From the cell containing the given text, extract its center point as [x, y] coordinate. 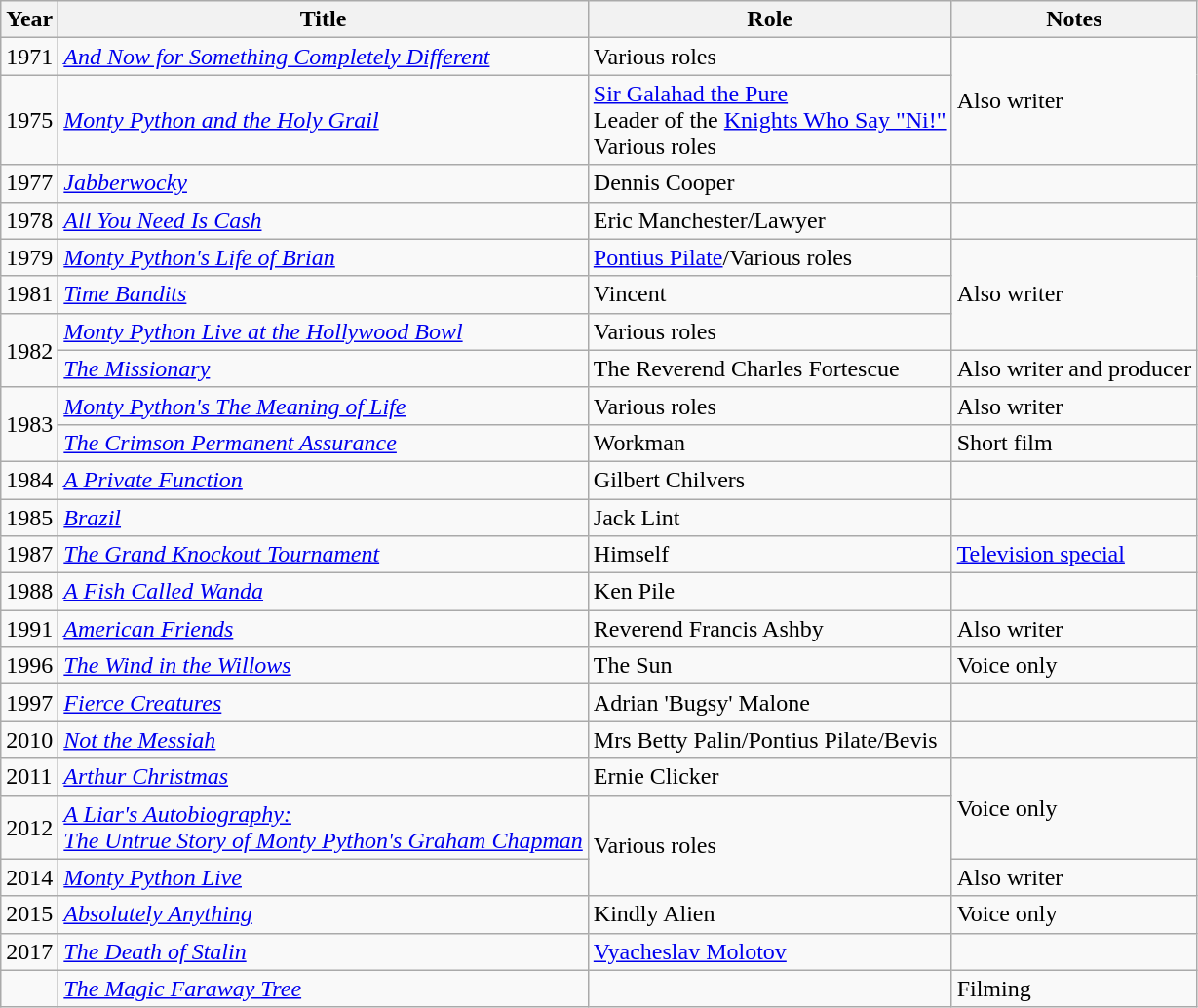
Ernie Clicker [770, 777]
2014 [29, 877]
Television special [1074, 555]
Monty Python and the Holy Grail [324, 120]
1982 [29, 350]
Filming [1074, 989]
1987 [29, 555]
A Private Function [324, 480]
The Crimson Permanent Assurance [324, 443]
Monty Python Live [324, 877]
1997 [29, 703]
1978 [29, 220]
Workman [770, 443]
Brazil [324, 518]
Title [324, 19]
1985 [29, 518]
The Missionary [324, 368]
1983 [29, 424]
Pontius Pilate/Various roles [770, 257]
2015 [29, 914]
Time Bandits [324, 294]
Also writer and producer [1074, 368]
Reverend Francis Ashby [770, 629]
Monty Python Live at the Hollywood Bowl [324, 331]
1977 [29, 183]
Vincent [770, 294]
Short film [1074, 443]
Kindly Alien [770, 914]
Role [770, 19]
The Death of Stalin [324, 951]
Eric Manchester/Lawyer [770, 220]
1988 [29, 592]
Himself [770, 555]
And Now for Something Completely Different [324, 57]
1981 [29, 294]
1984 [29, 480]
1971 [29, 57]
The Grand Knockout Tournament [324, 555]
Notes [1074, 19]
A Liar's Autobiography: The Untrue Story of Monty Python's Graham Chapman [324, 827]
Jack Lint [770, 518]
The Wind in the Willows [324, 666]
Monty Python's The Meaning of Life [324, 406]
Jabberwocky [324, 183]
All You Need Is Cash [324, 220]
Monty Python's Life of Brian [324, 257]
Mrs Betty Palin/Pontius Pilate/Bevis [770, 740]
2012 [29, 827]
Ken Pile [770, 592]
Gilbert Chilvers [770, 480]
The Sun [770, 666]
1991 [29, 629]
2011 [29, 777]
2017 [29, 951]
Dennis Cooper [770, 183]
1979 [29, 257]
The Reverend Charles Fortescue [770, 368]
1996 [29, 666]
Sir Galahad the Pure Leader of the Knights Who Say "Ni!" Various roles [770, 120]
Adrian 'Bugsy' Malone [770, 703]
Vyacheslav Molotov [770, 951]
Arthur Christmas [324, 777]
2010 [29, 740]
Not the Messiah [324, 740]
Fierce Creatures [324, 703]
A Fish Called Wanda [324, 592]
Absolutely Anything [324, 914]
The Magic Faraway Tree [324, 989]
American Friends [324, 629]
1975 [29, 120]
Year [29, 19]
